Scan for the cell matching the given text and deliver its [x, y] coordinate at center. 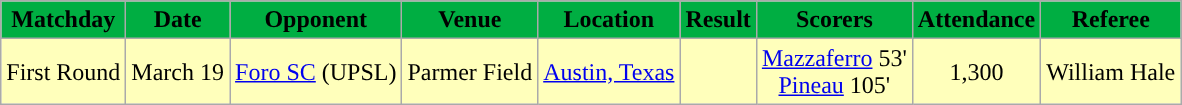
Location [609, 20]
William Hale [1111, 72]
Opponent [316, 20]
March 19 [178, 72]
Parmer Field [470, 72]
Date [178, 20]
Attendance [976, 20]
First Round [64, 72]
Scorers [834, 20]
Result [718, 20]
Venue [470, 20]
Austin, Texas [609, 72]
Matchday [64, 20]
Foro SC (UPSL) [316, 72]
Referee [1111, 20]
Mazzaferro 53'Pineau 105' [834, 72]
1,300 [976, 72]
